Identify which cell holds the provided text, then report its (X, Y) central coordinate. 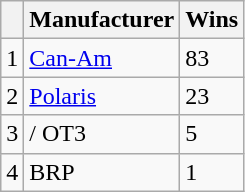
Wins (212, 20)
BRP (102, 172)
83 (212, 58)
2 (12, 96)
23 (212, 96)
3 (12, 134)
4 (12, 172)
Can-Am (102, 58)
Manufacturer (102, 20)
/ OT3 (102, 134)
5 (212, 134)
Polaris (102, 96)
